Return [x, y] of the center of cell containing provided text 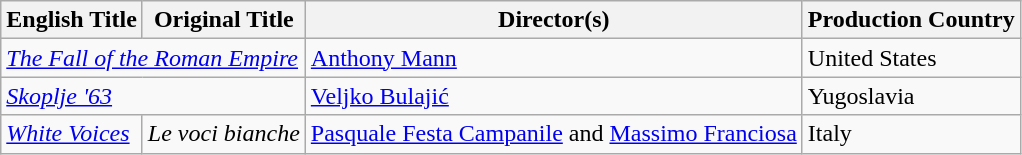
The Fall of the Roman Empire [154, 58]
White Voices [72, 134]
Anthony Mann [554, 58]
Skoplje '63 [154, 96]
English Title [72, 20]
Pasquale Festa Campanile and Massimo Franciosa [554, 134]
Italy [911, 134]
Le voci bianche [224, 134]
Director(s) [554, 20]
Original Title [224, 20]
United States [911, 58]
Yugoslavia [911, 96]
Veljko Bulajić [554, 96]
Production Country [911, 20]
